Output the [X, Y] coordinate of the center of the cell containing the given text.  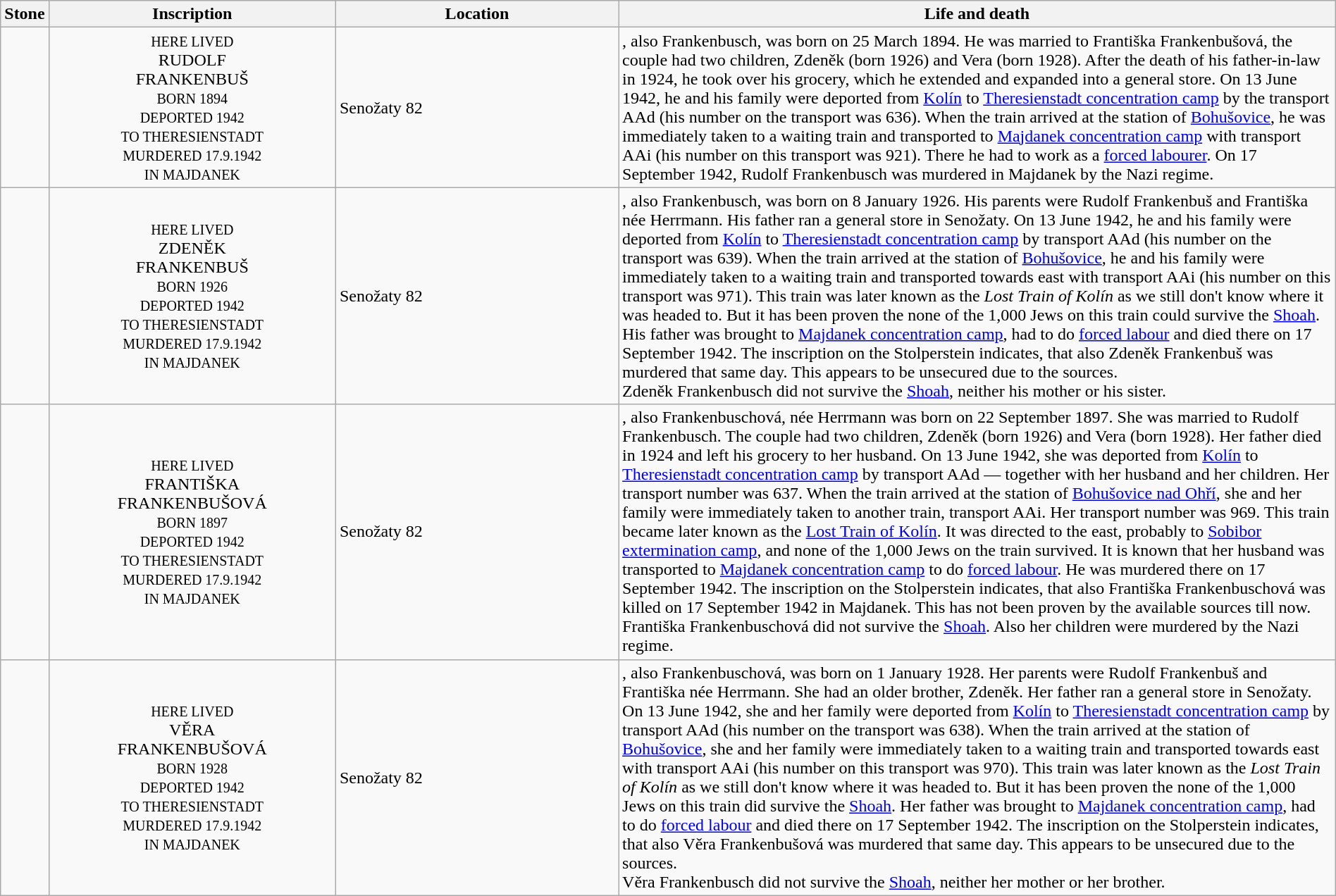
HERE LIVEDVĚRAFRANKENBUŠOVÁBORN 1928DEPORTED 1942TO THERESIENSTADTMURDERED 17.9.1942IN MAJDANEK [192, 778]
Life and death [977, 14]
Inscription [192, 14]
HERE LIVEDZDENĚKFRANKENBUŠBORN 1926DEPORTED 1942TO THERESIENSTADTMURDERED 17.9.1942IN MAJDANEK [192, 296]
HERE LIVEDRUDOLFFRANKENBUŠBORN 1894DEPORTED 1942TO THERESIENSTADTMURDERED 17.9.1942IN MAJDANEK [192, 107]
Location [476, 14]
Stone [25, 14]
HERE LIVEDFRANTIŠKAFRANKENBUŠOVÁBORN 1897DEPORTED 1942TO THERESIENSTADTMURDERED 17.9.1942IN MAJDANEK [192, 532]
